Identify which cell holds the provided text, then report its [X, Y] central coordinate. 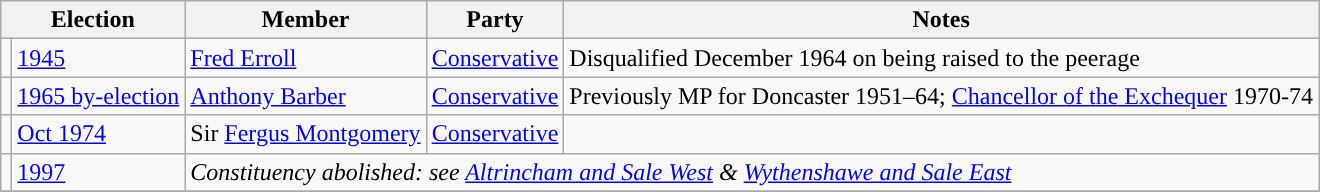
Fred Erroll [306, 58]
Disqualified December 1964 on being raised to the peerage [942, 58]
Oct 1974 [98, 134]
Notes [942, 20]
Party [495, 20]
Sir Fergus Montgomery [306, 134]
1997 [98, 172]
Member [306, 20]
Anthony Barber [306, 96]
1965 by-election [98, 96]
Constituency abolished: see Altrincham and Sale West & Wythenshawe and Sale East [752, 172]
Election [93, 20]
1945 [98, 58]
Previously MP for Doncaster 1951–64; Chancellor of the Exchequer 1970-74 [942, 96]
